Locate the cell with the specified text and output its [x, y] center coordinate. 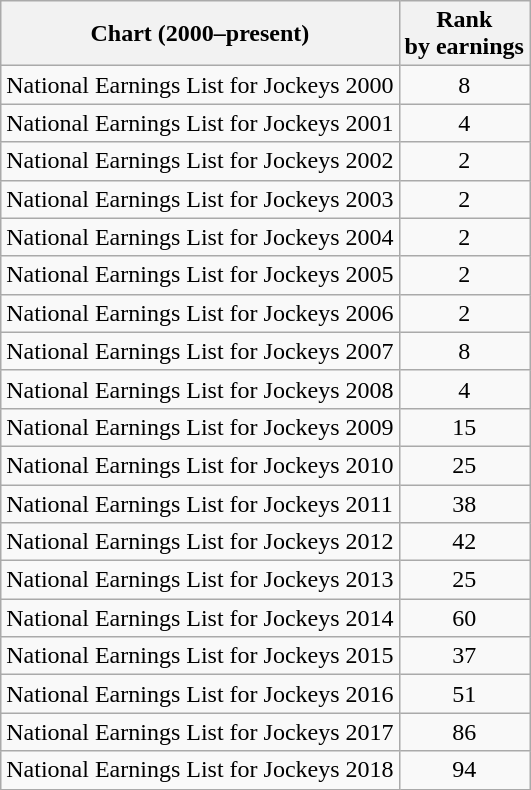
Rankby earnings [464, 34]
51 [464, 694]
94 [464, 770]
National Earnings List for Jockeys 2017 [200, 732]
National Earnings List for Jockeys 2013 [200, 580]
38 [464, 503]
National Earnings List for Jockeys 2003 [200, 199]
37 [464, 656]
National Earnings List for Jockeys 2012 [200, 542]
National Earnings List for Jockeys 2004 [200, 237]
National Earnings List for Jockeys 2018 [200, 770]
National Earnings List for Jockeys 2000 [200, 85]
National Earnings List for Jockeys 2015 [200, 656]
National Earnings List for Jockeys 2006 [200, 313]
National Earnings List for Jockeys 2002 [200, 161]
National Earnings List for Jockeys 2014 [200, 618]
National Earnings List for Jockeys 2016 [200, 694]
National Earnings List for Jockeys 2011 [200, 503]
National Earnings List for Jockeys 2009 [200, 427]
National Earnings List for Jockeys 2001 [200, 123]
86 [464, 732]
60 [464, 618]
15 [464, 427]
Chart (2000–present) [200, 34]
National Earnings List for Jockeys 2010 [200, 465]
42 [464, 542]
National Earnings List for Jockeys 2008 [200, 389]
National Earnings List for Jockeys 2005 [200, 275]
National Earnings List for Jockeys 2007 [200, 351]
